Extract the [X, Y] coordinate from the center of the cell holding the provided text.  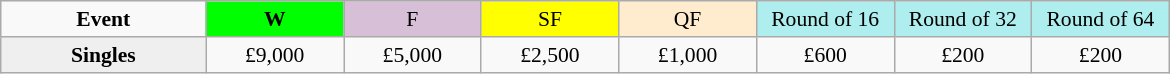
Round of 32 [963, 19]
£2,500 [550, 55]
Round of 16 [825, 19]
SF [550, 19]
£1,000 [688, 55]
£600 [825, 55]
Event [104, 19]
F [413, 19]
QF [688, 19]
Singles [104, 55]
£9,000 [275, 55]
£5,000 [413, 55]
W [275, 19]
Round of 64 [1101, 19]
